Output the [X, Y] coordinate of the center of the cell containing the given text.  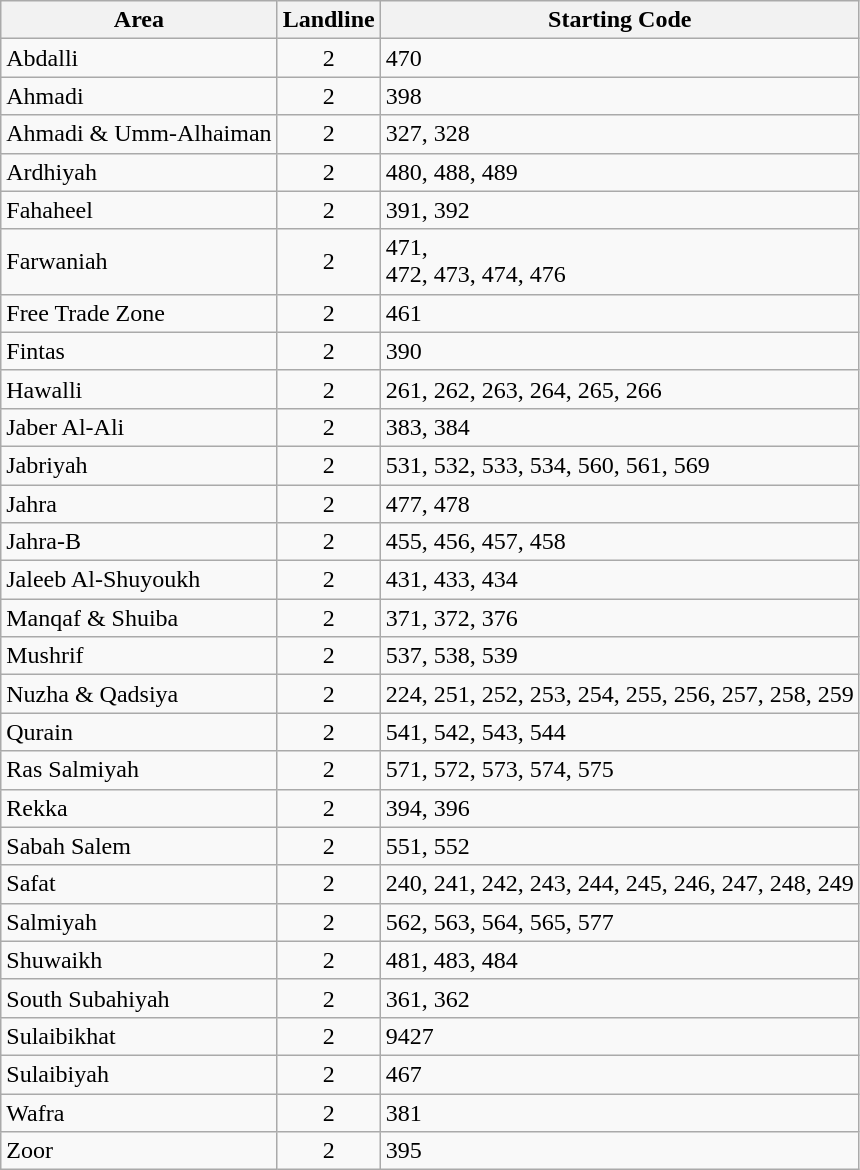
371, 372, 376 [620, 618]
Ahmadi [139, 96]
537, 538, 539 [620, 656]
541, 542, 543, 544 [620, 732]
Sulaibikhat [139, 1036]
Salmiyah [139, 922]
Rekka [139, 808]
Free Trade Zone [139, 313]
398 [620, 96]
Jaleeb Al-Shuyoukh [139, 580]
461 [620, 313]
Sabah Salem [139, 846]
470 [620, 58]
Qurain [139, 732]
South Subahiyah [139, 998]
9427 [620, 1036]
467 [620, 1074]
Ardhiyah [139, 172]
Ras Salmiyah [139, 770]
562, 563, 564, 565, 577 [620, 922]
Nuzha & Qadsiya [139, 694]
Landline [328, 20]
Jaber Al-Ali [139, 427]
Mushrif [139, 656]
390 [620, 351]
Zoor [139, 1151]
Jahra-B [139, 542]
Hawalli [139, 389]
Ahmadi & Umm-Alhaiman [139, 134]
Safat [139, 884]
481, 483, 484 [620, 960]
395 [620, 1151]
394, 396 [620, 808]
Manqaf & Shuiba [139, 618]
551, 552 [620, 846]
Jahra [139, 503]
431, 433, 434 [620, 580]
383, 384 [620, 427]
571, 572, 573, 574, 575 [620, 770]
Farwaniah [139, 262]
261, 262, 263, 264, 265, 266 [620, 389]
Jabriyah [139, 465]
224, 251, 252, 253, 254, 255, 256, 257, 258, 259 [620, 694]
Abdalli [139, 58]
327, 328 [620, 134]
Fintas [139, 351]
Wafra [139, 1113]
361, 362 [620, 998]
Fahaheel [139, 210]
Starting Code [620, 20]
455, 456, 457, 458 [620, 542]
531, 532, 533, 534, 560, 561, 569 [620, 465]
391, 392 [620, 210]
Sulaibiyah [139, 1074]
240, 241, 242, 243, 244, 245, 246, 247, 248, 249 [620, 884]
471,472, 473, 474, 476 [620, 262]
Area [139, 20]
480, 488, 489 [620, 172]
381 [620, 1113]
477, 478 [620, 503]
Shuwaikh [139, 960]
